Return the (X, Y) coordinate for the center point of the cell that contains the specified text.  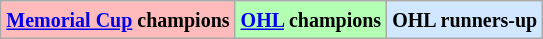
Memorial Cup champions (118, 20)
OHL runners-up (465, 20)
OHL champions (311, 20)
